Detect which cell encompasses the target text, then output its (X, Y) center coordinate. 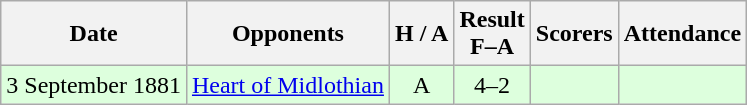
ResultF–A (492, 34)
Attendance (682, 34)
Opponents (288, 34)
Date (94, 34)
A (421, 85)
4–2 (492, 85)
H / A (421, 34)
Scorers (574, 34)
Heart of Midlothian (288, 85)
3 September 1881 (94, 85)
